Return the (x, y) coordinate for the center point of the cell that contains the specified text.  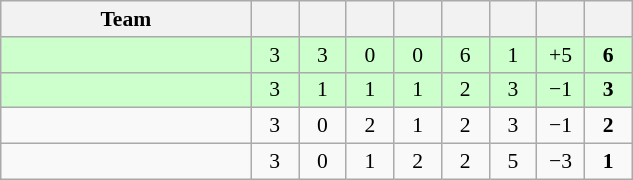
5 (513, 162)
Team (126, 19)
−3 (561, 162)
+5 (561, 55)
